Capture the cell that displays the provided text and extract its [x, y] central coordinate. 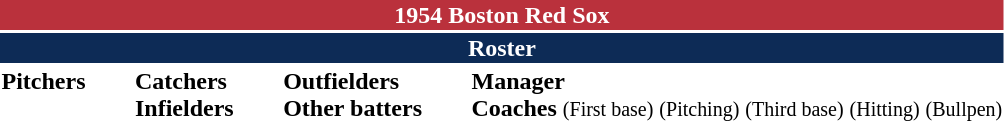
Roster [502, 48]
1954 Boston Red Sox [502, 15]
